Provide the (X, Y) coordinate of the cell's center where the given text is located.  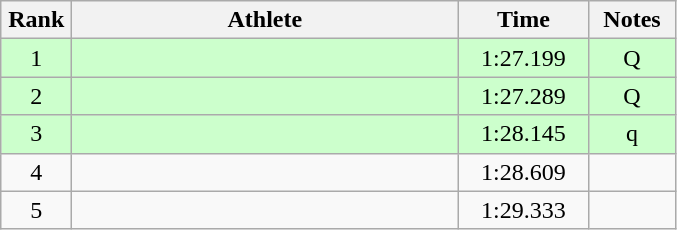
1:29.333 (524, 210)
Athlete (265, 20)
3 (36, 134)
4 (36, 172)
1 (36, 58)
1:27.199 (524, 58)
Time (524, 20)
Rank (36, 20)
1:28.609 (524, 172)
5 (36, 210)
1:28.145 (524, 134)
1:27.289 (524, 96)
Notes (632, 20)
q (632, 134)
2 (36, 96)
